Find where the given text appears and provide that cell's center as (x, y) coordinate. 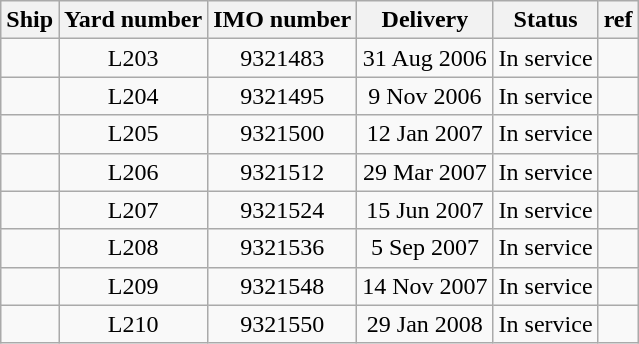
Delivery (425, 20)
9321495 (282, 96)
5 Sep 2007 (425, 248)
L206 (134, 172)
L210 (134, 324)
ref (618, 20)
L204 (134, 96)
9321512 (282, 172)
L207 (134, 210)
L209 (134, 286)
31 Aug 2006 (425, 58)
9321500 (282, 134)
9 Nov 2006 (425, 96)
L203 (134, 58)
L205 (134, 134)
9321524 (282, 210)
14 Nov 2007 (425, 286)
Ship (30, 20)
12 Jan 2007 (425, 134)
9321548 (282, 286)
L208 (134, 248)
9321550 (282, 324)
9321536 (282, 248)
29 Jan 2008 (425, 324)
9321483 (282, 58)
Yard number (134, 20)
29 Mar 2007 (425, 172)
15 Jun 2007 (425, 210)
Status (546, 20)
IMO number (282, 20)
